Locate the cell with the specified text and output its (X, Y) center coordinate. 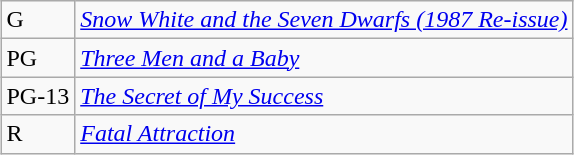
The Secret of My Success (324, 96)
R (38, 134)
Fatal Attraction (324, 134)
G (38, 20)
PG (38, 58)
Three Men and a Baby (324, 58)
Snow White and the Seven Dwarfs (1987 Re-issue) (324, 20)
PG-13 (38, 96)
